Extract the (x, y) coordinate from the center of the cell holding the provided text.  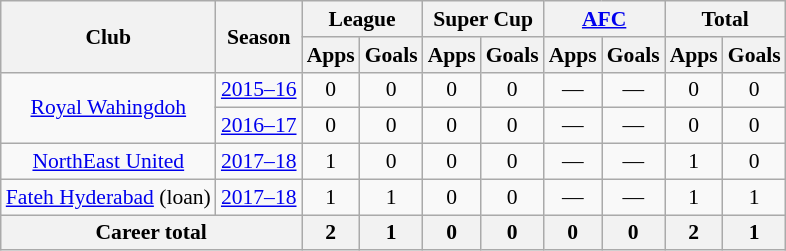
Career total (152, 233)
AFC (604, 19)
2015–16 (259, 90)
League (362, 19)
Fateh Hyderabad (loan) (108, 197)
2016–17 (259, 126)
Club (108, 36)
Season (259, 36)
Super Cup (484, 19)
Royal Wahingdoh (108, 108)
Total (726, 19)
NorthEast United (108, 162)
